Extract the (x, y) coordinate from the center of the cell holding the provided text.  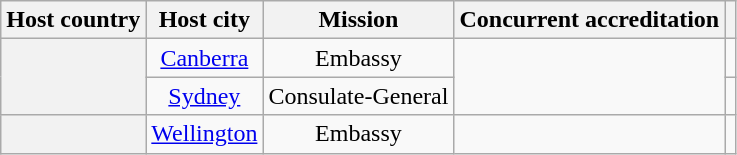
Host city (204, 20)
Wellington (204, 134)
Mission (358, 20)
Host country (74, 20)
Canberra (204, 58)
Sydney (204, 96)
Consulate-General (358, 96)
Concurrent accreditation (590, 20)
